Detect which cell encompasses the target text, then output its (X, Y) center coordinate. 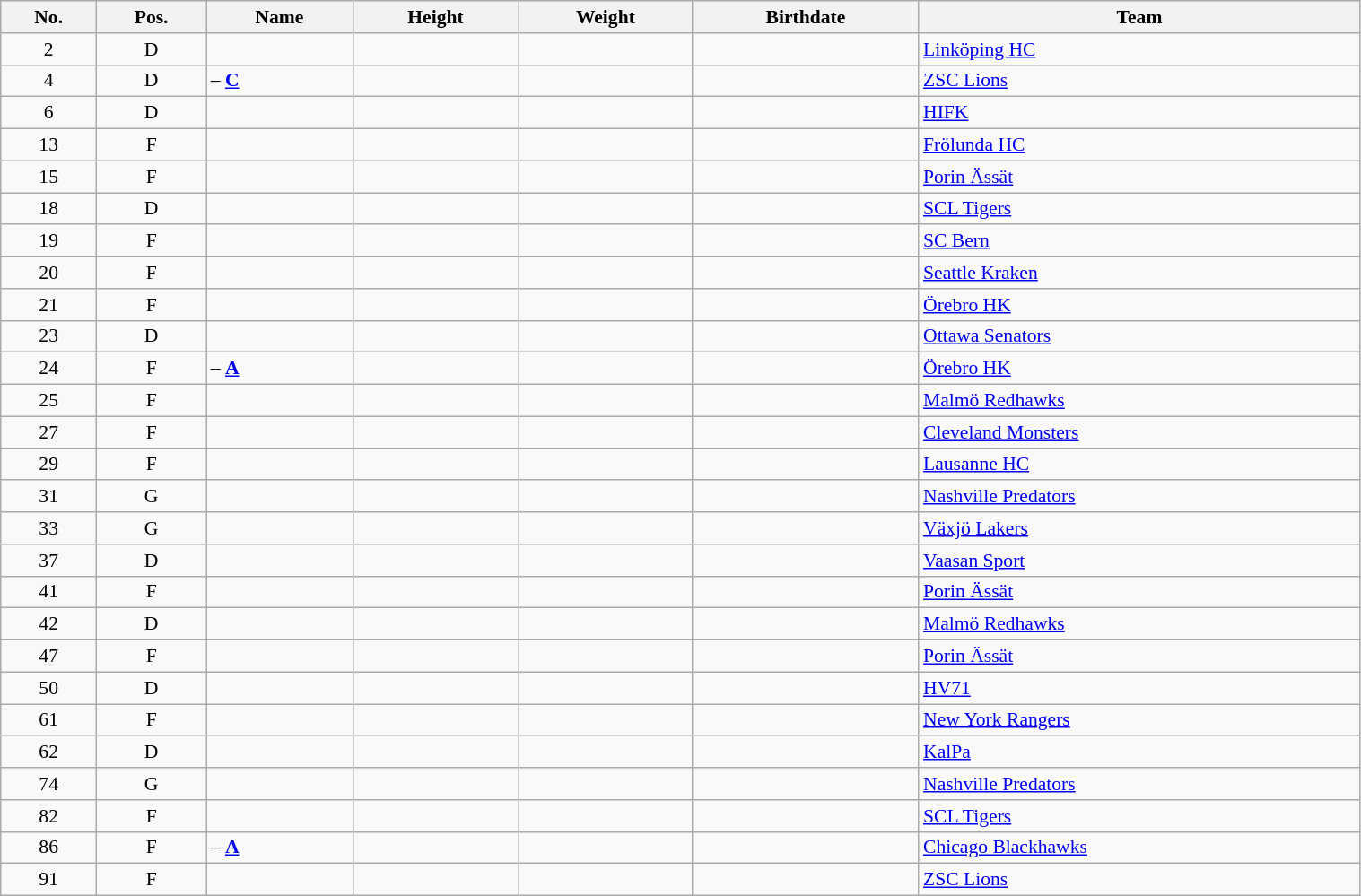
Frölunda HC (1139, 145)
82 (48, 816)
37 (48, 561)
29 (48, 465)
Ottawa Senators (1139, 336)
20 (48, 273)
50 (48, 688)
74 (48, 784)
HV71 (1139, 688)
91 (48, 880)
25 (48, 401)
Weight (606, 17)
21 (48, 305)
Seattle Kraken (1139, 273)
Vaasan Sport (1139, 561)
HIFK (1139, 113)
42 (48, 624)
86 (48, 848)
– C (280, 81)
New York Rangers (1139, 720)
33 (48, 528)
6 (48, 113)
SC Bern (1139, 241)
27 (48, 432)
No. (48, 17)
18 (48, 209)
Cleveland Monsters (1139, 432)
Linköping HC (1139, 49)
Team (1139, 17)
2 (48, 49)
Pos. (152, 17)
KalPa (1139, 752)
24 (48, 369)
Chicago Blackhawks (1139, 848)
23 (48, 336)
Name (280, 17)
Lausanne HC (1139, 465)
4 (48, 81)
13 (48, 145)
47 (48, 657)
19 (48, 241)
Height (436, 17)
Växjö Lakers (1139, 528)
31 (48, 497)
61 (48, 720)
15 (48, 177)
Birthdate (806, 17)
41 (48, 592)
62 (48, 752)
